From the cell containing the given text, extract its center point as [x, y] coordinate. 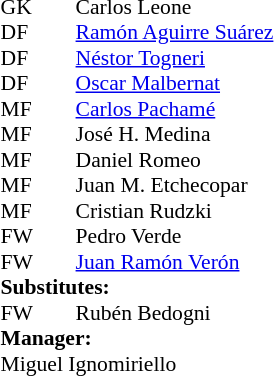
Juan M. Etchecopar [175, 185]
Oscar Malbernat [175, 83]
Carlos Pachamé [175, 109]
Ramón Aguirre Suárez [175, 33]
Manager: [138, 339]
Rubén Bedogni [175, 313]
Cristian Rudzki [175, 211]
Néstor Togneri [175, 58]
José H. Medina [175, 135]
Daniel Romeo [175, 160]
Juan Ramón Verón [175, 262]
Substitutes: [138, 287]
Pedro Verde [175, 237]
